From the cell containing the given text, extract its center point as [X, Y] coordinate. 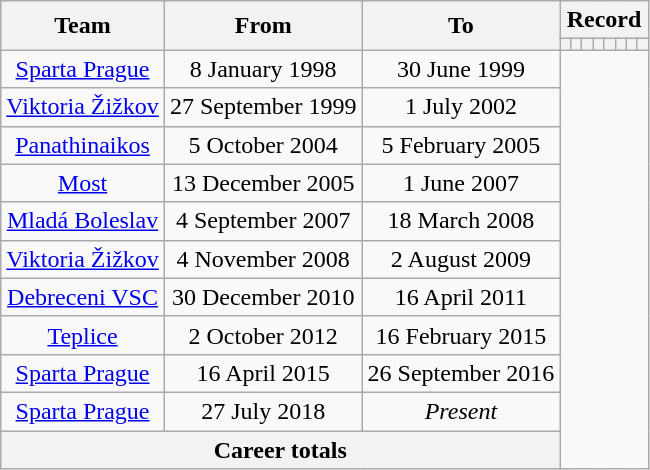
5 October 2004 [263, 145]
8 January 1998 [263, 69]
Mladá Boleslav [83, 221]
26 September 2016 [461, 373]
To [461, 26]
1 July 2002 [461, 107]
13 December 2005 [263, 183]
16 April 2015 [263, 373]
18 March 2008 [461, 221]
Team [83, 26]
1 June 2007 [461, 183]
From [263, 26]
30 June 1999 [461, 69]
2 August 2009 [461, 259]
Most [83, 183]
30 December 2010 [263, 297]
27 July 2018 [263, 411]
5 February 2005 [461, 145]
Debreceni VSC [83, 297]
Panathinaikos [83, 145]
16 April 2011 [461, 297]
16 February 2015 [461, 335]
Career totals [280, 449]
Teplice [83, 335]
Record [604, 20]
27 September 1999 [263, 107]
Present [461, 411]
4 September 2007 [263, 221]
2 October 2012 [263, 335]
4 November 2008 [263, 259]
